Search for the cell housing the specified text and yield its (x, y) center coordinate. 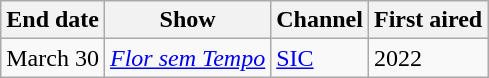
End date (53, 20)
First aired (428, 20)
Show (188, 20)
Flor sem Tempo (188, 58)
SIC (320, 58)
March 30 (53, 58)
2022 (428, 58)
Channel (320, 20)
